Capture the cell that displays the provided text and extract its [x, y] central coordinate. 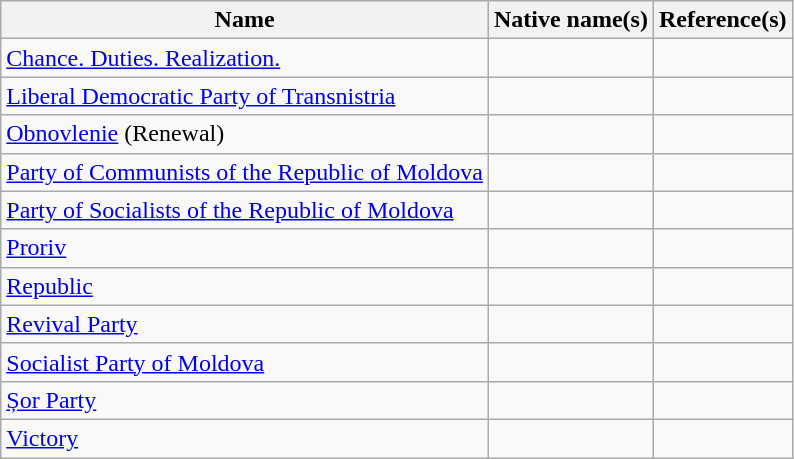
Revival Party [245, 324]
Liberal Democratic Party of Transnistria [245, 96]
Reference(s) [722, 20]
Name [245, 20]
Republic [245, 286]
Party of Communists of the Republic of Moldova [245, 172]
Party of Socialists of the Republic of Moldova [245, 210]
Proriv [245, 248]
Socialist Party of Moldova [245, 362]
Native name(s) [570, 20]
Șor Party [245, 400]
Obnovlenie (Renewal) [245, 134]
Victory [245, 438]
Chance. Duties. Realization. [245, 58]
